Scan for the cell matching the given text and deliver its [x, y] coordinate at center. 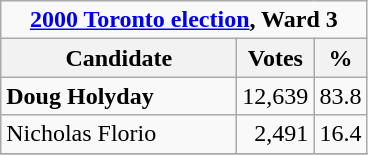
Votes [276, 58]
2000 Toronto election, Ward 3 [184, 20]
Doug Holyday [119, 96]
2,491 [276, 134]
Candidate [119, 58]
83.8 [340, 96]
12,639 [276, 96]
16.4 [340, 134]
% [340, 58]
Nicholas Florio [119, 134]
